Pinpoint the cell where the given text exists, returning its [X, Y] midpoint coordinate. 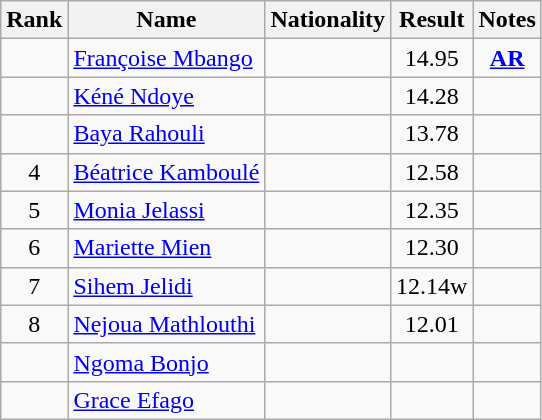
Ngoma Bonjo [166, 362]
12.14w [432, 286]
12.58 [432, 172]
7 [34, 286]
12.35 [432, 210]
AR [507, 58]
5 [34, 210]
Monia Jelassi [166, 210]
Nejoua Mathlouthi [166, 324]
13.78 [432, 134]
Name [166, 20]
12.30 [432, 248]
Sihem Jelidi [166, 286]
Result [432, 20]
6 [34, 248]
Grace Efago [166, 400]
Baya Rahouli [166, 134]
Nationality [328, 20]
14.95 [432, 58]
8 [34, 324]
4 [34, 172]
Notes [507, 20]
Mariette Mien [166, 248]
Françoise Mbango [166, 58]
Kéné Ndoye [166, 96]
Béatrice Kamboulé [166, 172]
12.01 [432, 324]
14.28 [432, 96]
Rank [34, 20]
